Identify which cell holds the provided text, then report its [X, Y] central coordinate. 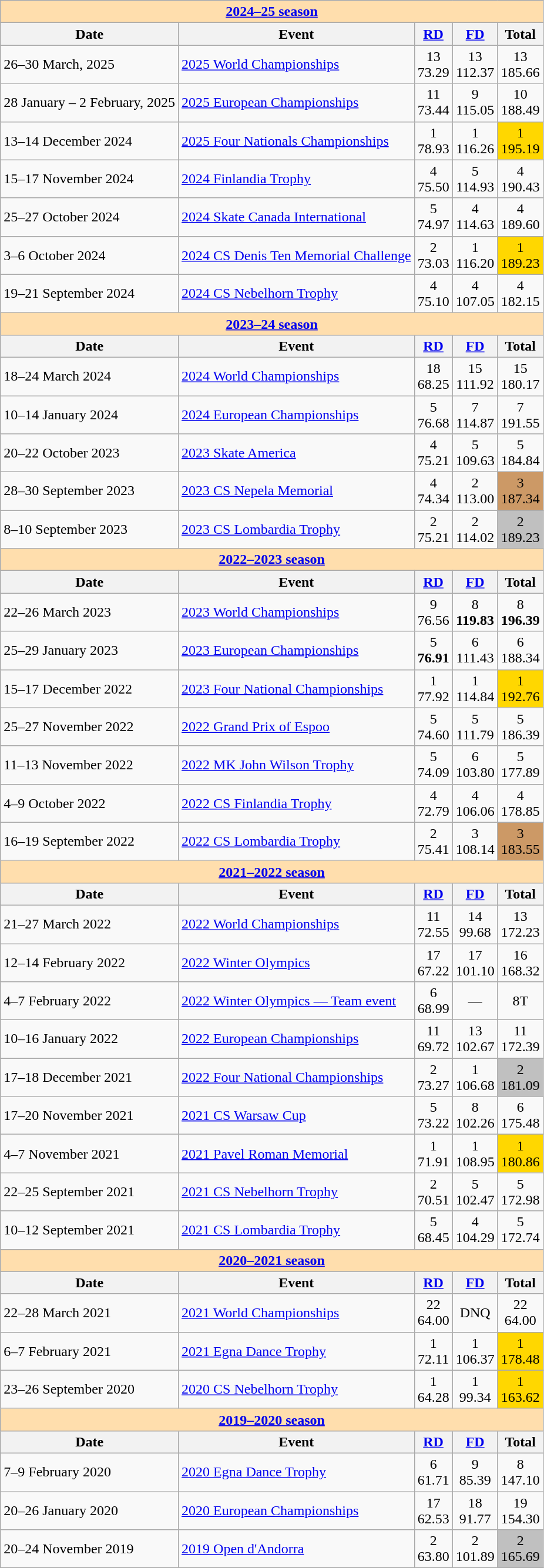
4 114.63 [475, 217]
1 116.20 [475, 255]
2022 Winter Olympics — Team event [297, 1001]
6 61.71 [434, 1472]
— [475, 1001]
8 147.10 [521, 1472]
19–21 September 2024 [89, 294]
5 186.39 [521, 727]
4 75.50 [434, 179]
2024 World Championships [297, 376]
5 111.79 [475, 727]
2024 European Championships [297, 415]
8 102.26 [475, 1116]
8 119.83 [475, 612]
2023 CS Nepela Memorial [297, 491]
13–14 December 2024 [89, 141]
18–24 March 2024 [89, 376]
1 116.26 [475, 141]
2023 Skate America [297, 453]
5 114.93 [475, 179]
15–17 November 2024 [89, 179]
2024 Finlandia Trophy [297, 179]
2020–2021 season [272, 1260]
2022 European Championships [297, 1039]
2024 CS Denis Ten Memorial Challenge [297, 255]
6 111.43 [475, 651]
17–20 November 2021 [89, 1116]
2 101.89 [475, 1549]
2020 CS Nebelhorn Trophy [297, 1389]
14 99.68 [475, 924]
6–7 February 2021 [89, 1351]
2022 World Championships [297, 924]
4 190.43 [521, 179]
7–9 February 2020 [89, 1472]
2022 Four National Championships [297, 1077]
2024 CS Nebelhorn Trophy [297, 294]
2022 Winter Olympics [297, 962]
4 74.34 [434, 491]
8 196.39 [521, 612]
1 189.23 [521, 255]
2021 Pavel Roman Memorial [297, 1153]
25–27 October 2024 [89, 217]
2 70.51 [434, 1192]
4 189.60 [521, 217]
DNQ [475, 1313]
4 106.06 [475, 803]
15 111.92 [475, 376]
2 75.21 [434, 530]
5 73.22 [434, 1116]
5 184.84 [521, 453]
2021 CS Lombardia Trophy [297, 1230]
2020 Egna Dance Trophy [297, 1472]
1 106.68 [475, 1077]
2024–25 season [272, 12]
2021 CS Nebelhorn Trophy [297, 1192]
2019 Open d'Andorra [297, 1549]
26–30 March, 2025 [89, 65]
2021 Egna Dance Trophy [297, 1351]
22–26 March 2023 [89, 612]
7 114.87 [475, 415]
4–9 October 2022 [89, 803]
11 72.55 [434, 924]
10 188.49 [521, 102]
28–30 September 2023 [89, 491]
1 71.91 [434, 1153]
20–24 November 2019 [89, 1549]
9 115.05 [475, 102]
1 77.92 [434, 688]
6 103.80 [475, 765]
2 181.09 [521, 1077]
11 69.72 [434, 1039]
2023 CS Lombardia Trophy [297, 530]
25–27 November 2022 [89, 727]
2 114.02 [475, 530]
3 108.14 [475, 841]
5 74.60 [434, 727]
17 62.53 [434, 1510]
1 106.37 [475, 1351]
13 172.23 [521, 924]
21–27 March 2022 [89, 924]
2023 Four National Championships [297, 688]
8–10 September 2023 [89, 530]
16–19 September 2022 [89, 841]
17 67.22 [434, 962]
1 180.86 [521, 1153]
22–25 September 2021 [89, 1192]
4–7 November 2021 [89, 1153]
3–6 October 2024 [89, 255]
9 85.39 [475, 1472]
2022–2023 season [272, 560]
2021–2022 season [272, 872]
4 107.05 [475, 294]
17–18 December 2021 [89, 1077]
1 108.95 [475, 1153]
16 168.32 [521, 962]
18 91.77 [475, 1510]
2 189.23 [521, 530]
11–13 November 2022 [89, 765]
6 175.48 [521, 1116]
17 101.10 [475, 962]
5 172.74 [521, 1230]
15 180.17 [521, 376]
4–7 February 2022 [89, 1001]
12–14 February 2022 [89, 962]
2023 European Championships [297, 651]
2 113.00 [475, 491]
4 72.79 [434, 803]
5 68.45 [434, 1230]
2025 World Championships [297, 65]
13 73.29 [434, 65]
20–26 January 2020 [89, 1510]
2 63.80 [434, 1549]
2025 Four Nationals Championships [297, 141]
2022 MK John Wilson Trophy [297, 765]
15–17 December 2022 [89, 688]
13 185.66 [521, 65]
6 68.99 [434, 1001]
19 154.30 [521, 1510]
4 182.15 [521, 294]
3 187.34 [521, 491]
1 99.34 [475, 1389]
2 73.03 [434, 255]
1 195.19 [521, 141]
5 102.47 [475, 1192]
2 75.41 [434, 841]
3 183.55 [521, 841]
9 76.56 [434, 612]
2022 CS Lombardia Trophy [297, 841]
1 192.76 [521, 688]
2019–2020 season [272, 1419]
22–28 March 2021 [89, 1313]
10–12 September 2021 [89, 1230]
7 191.55 [521, 415]
23–26 September 2020 [89, 1389]
1 178.48 [521, 1351]
4 178.85 [521, 803]
2021 CS Warsaw Cup [297, 1116]
6 188.34 [521, 651]
2023 World Championships [297, 612]
4 104.29 [475, 1230]
25–29 January 2023 [89, 651]
2 165.69 [521, 1549]
8T [521, 1001]
5 177.89 [521, 765]
5 74.97 [434, 217]
2025 European Championships [297, 102]
5 109.63 [475, 453]
5 76.68 [434, 415]
18 68.25 [434, 376]
13 112.37 [475, 65]
11 73.44 [434, 102]
11 172.39 [521, 1039]
13 102.67 [475, 1039]
5 76.91 [434, 651]
2022 Grand Prix of Espoo [297, 727]
10–16 January 2022 [89, 1039]
2 73.27 [434, 1077]
2021 World Championships [297, 1313]
10–14 January 2024 [89, 415]
2024 Skate Canada International [297, 217]
2022 CS Finlandia Trophy [297, 803]
2023–24 season [272, 324]
1 72.11 [434, 1351]
4 75.21 [434, 453]
5 172.98 [521, 1192]
1 163.62 [521, 1389]
5 74.09 [434, 765]
2020 European Championships [297, 1510]
1 64.28 [434, 1389]
1 78.93 [434, 141]
28 January – 2 February, 2025 [89, 102]
4 75.10 [434, 294]
20–22 October 2023 [89, 453]
1 114.84 [475, 688]
